Extract the [X, Y] coordinate from the center of the cell holding the provided text.  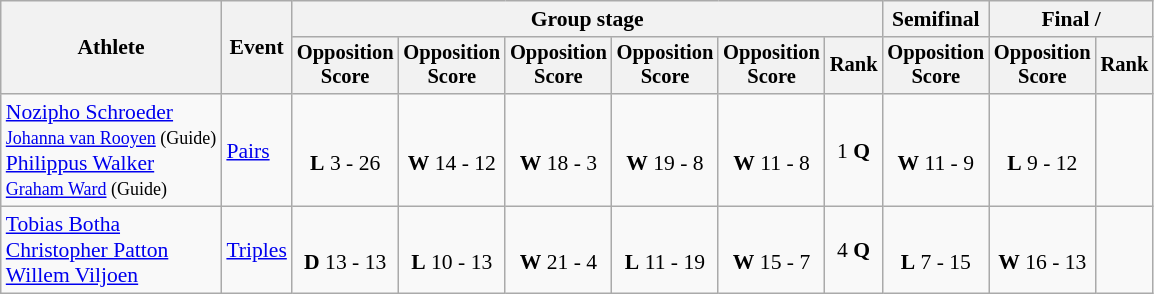
L 10 - 13 [452, 250]
Tobias BothaChristopher PattonWillem Viljoen [112, 250]
W 16 - 13 [1042, 250]
L 3 - 26 [346, 150]
Semifinal [936, 19]
W 14 - 12 [452, 150]
Pairs [256, 150]
Final / [1071, 19]
Athlete [112, 48]
Event [256, 48]
W 21 - 4 [558, 250]
L 7 - 15 [936, 250]
W 15 - 7 [772, 250]
Triples [256, 250]
4 Q [854, 250]
W 11 - 9 [936, 150]
W 19 - 8 [666, 150]
W 18 - 3 [558, 150]
Group stage [588, 19]
D 13 - 13 [346, 250]
L 11 - 19 [666, 250]
W 11 - 8 [772, 150]
L 9 - 12 [1042, 150]
1 Q [854, 150]
Nozipho SchroederJohanna van Rooyen (Guide)Philippus WalkerGraham Ward (Guide) [112, 150]
